Detect which cell encompasses the target text, then output its (X, Y) center coordinate. 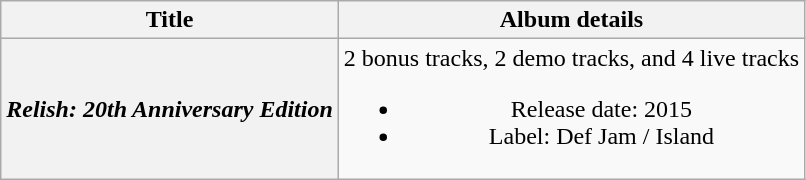
2 bonus tracks, 2 demo tracks, and 4 live tracksRelease date: 2015Label: Def Jam / Island (571, 109)
Album details (571, 20)
Title (170, 20)
Relish: 20th Anniversary Edition (170, 109)
